Capture the cell that displays the provided text and extract its (x, y) central coordinate. 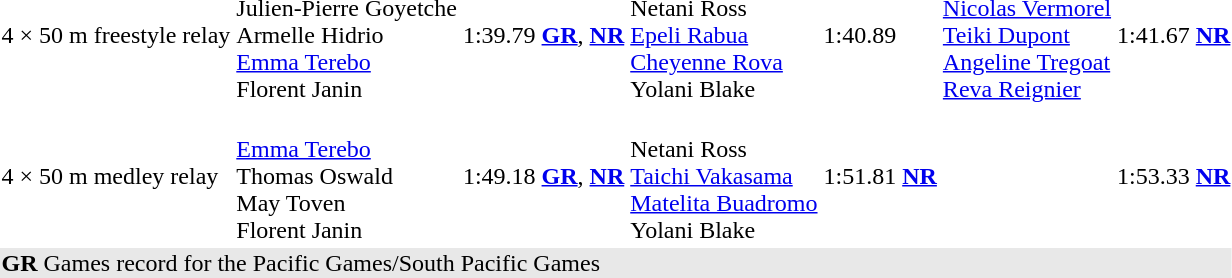
GR Games record for the Pacific Games/South Pacific Games (616, 263)
1:51.81 NR (880, 176)
4 × 50 m medley relay (116, 176)
Emma TereboThomas OswaldMay TovenFlorent Janin (347, 176)
1:49.18 GR, NR (543, 176)
Netani RossTaichi VakasamaMatelita BuadromoYolani Blake (724, 176)
1:53.33 NR (1174, 176)
